Scan for the cell matching the given text and deliver its [X, Y] coordinate at center. 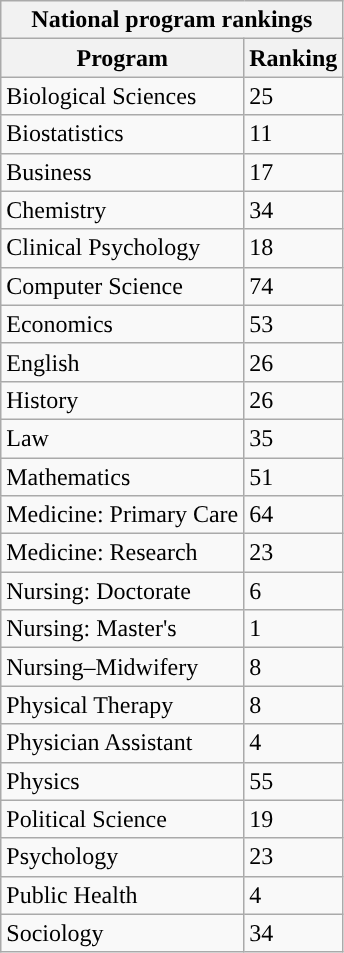
Clinical Psychology [122, 248]
Nursing–Midwifery [122, 667]
51 [294, 477]
Physician Assistant [122, 743]
Biostatistics [122, 134]
53 [294, 324]
Nursing: Doctorate [122, 591]
11 [294, 134]
1 [294, 629]
6 [294, 591]
Mathematics [122, 477]
Economics [122, 324]
Physics [122, 781]
History [122, 400]
Chemistry [122, 210]
35 [294, 438]
Psychology [122, 857]
Sociology [122, 933]
Law [122, 438]
Medicine: Research [122, 553]
Medicine: Primary Care [122, 515]
Program [122, 58]
Ranking [294, 58]
Physical Therapy [122, 705]
64 [294, 515]
English [122, 362]
Biological Sciences [122, 96]
55 [294, 781]
Public Health [122, 895]
Computer Science [122, 286]
Business [122, 172]
74 [294, 286]
Political Science [122, 819]
17 [294, 172]
19 [294, 819]
18 [294, 248]
25 [294, 96]
Nursing: Master's [122, 629]
National program rankings [172, 20]
